Scan for the cell matching the given text and deliver its [X, Y] coordinate at center. 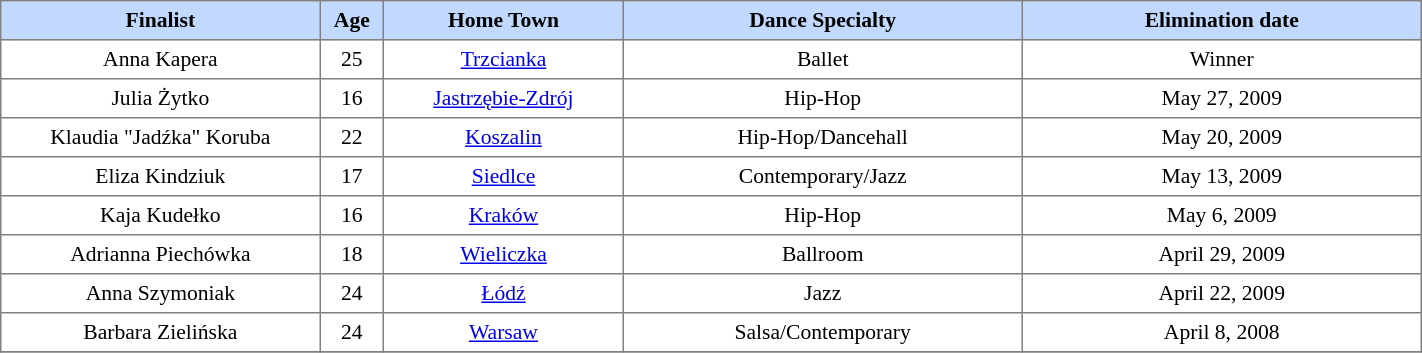
Elimination date [1222, 20]
Łódź [504, 294]
Jastrzębie-Zdrój [504, 98]
April 29, 2009 [1222, 254]
Hip-Hop/Dancehall [822, 138]
Siedlce [504, 176]
May 20, 2009 [1222, 138]
Eliza Kindziuk [160, 176]
Wieliczka [504, 254]
Finalist [160, 20]
Ballet [822, 60]
April 22, 2009 [1222, 294]
Warsaw [504, 332]
17 [352, 176]
Jazz [822, 294]
Adrianna Piechówka [160, 254]
Kraków [504, 216]
Home Town [504, 20]
April 8, 2008 [1222, 332]
Salsa/Contemporary [822, 332]
18 [352, 254]
Anna Szymoniak [160, 294]
May 27, 2009 [1222, 98]
Dance Specialty [822, 20]
Age [352, 20]
Koszalin [504, 138]
Ballroom [822, 254]
Trzcianka [504, 60]
Kaja Kudełko [160, 216]
Julia Żytko [160, 98]
Klaudia "Jadźka" Koruba [160, 138]
May 13, 2009 [1222, 176]
Anna Kapera [160, 60]
22 [352, 138]
25 [352, 60]
Contemporary/Jazz [822, 176]
May 6, 2009 [1222, 216]
Barbara Zielińska [160, 332]
Winner [1222, 60]
